Identify which cell holds the provided text, then report its [X, Y] central coordinate. 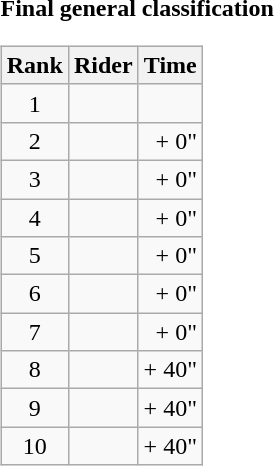
2 [34, 141]
Rider [103, 65]
6 [34, 294]
Time [170, 65]
3 [34, 179]
4 [34, 217]
7 [34, 332]
8 [34, 370]
9 [34, 408]
10 [34, 446]
1 [34, 103]
Rank [34, 65]
5 [34, 256]
